Capture the cell that displays the provided text and extract its [x, y] central coordinate. 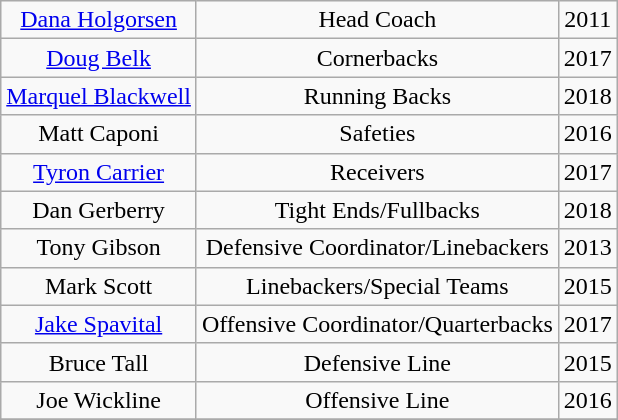
Defensive Coordinator/Linebackers [377, 248]
Doug Belk [99, 58]
Receivers [377, 172]
Bruce Tall [99, 362]
Tight Ends/Fullbacks [377, 210]
Tyron Carrier [99, 172]
Jake Spavital [99, 324]
Linebackers/Special Teams [377, 286]
Marquel Blackwell [99, 96]
Cornerbacks [377, 58]
Dana Holgorsen [99, 20]
Joe Wickline [99, 400]
Dan Gerberry [99, 210]
Defensive Line [377, 362]
Tony Gibson [99, 248]
Head Coach [377, 20]
Offensive Coordinator/Quarterbacks [377, 324]
2011 [588, 20]
Safeties [377, 134]
Matt Caponi [99, 134]
Offensive Line [377, 400]
2013 [588, 248]
Running Backs [377, 96]
Mark Scott [99, 286]
